Find where the given text appears and provide that cell's center as [X, Y] coordinate. 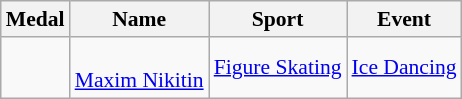
Maxim Nikitin [140, 68]
Medal [36, 19]
Event [404, 19]
Ice Dancing [404, 68]
Figure Skating [278, 68]
Name [140, 19]
Sport [278, 19]
